Determine the (x, y) coordinate at the center of the cell enclosing the given text.  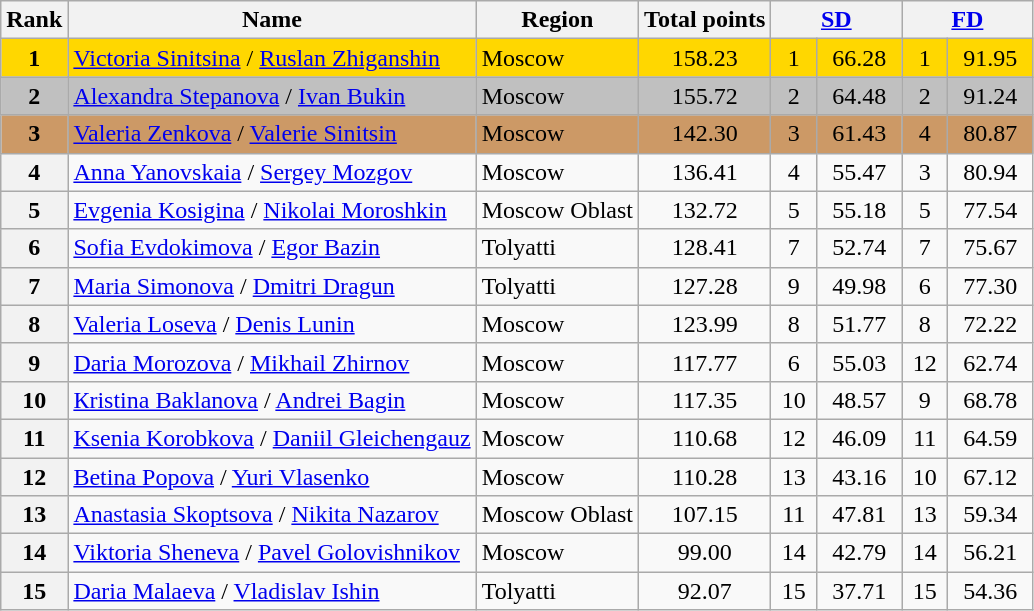
132.72 (705, 210)
Daria Malaeva / Vladislav Ishin (272, 591)
68.78 (990, 400)
61.43 (860, 134)
91.95 (990, 58)
77.30 (990, 286)
54.36 (990, 591)
55.18 (860, 210)
43.16 (860, 477)
Total points (705, 20)
51.77 (860, 324)
Anastasia Skoptsova / Nikita Nazarov (272, 515)
Viktoria Sheneva / Pavel Golovishnikov (272, 553)
158.23 (705, 58)
Sofia Evdokimova / Egor Bazin (272, 248)
Evgenia Kosigina / Nikolai Moroshkin (272, 210)
64.48 (860, 96)
155.72 (705, 96)
Ksenia Korobkova / Daniil Gleichengauz (272, 438)
117.35 (705, 400)
72.22 (990, 324)
FD (968, 20)
Victoria Sinitsina / Ruslan Zhiganshin (272, 58)
SD (836, 20)
107.15 (705, 515)
55.47 (860, 172)
Rank (34, 20)
64.59 (990, 438)
123.99 (705, 324)
67.12 (990, 477)
77.54 (990, 210)
110.68 (705, 438)
55.03 (860, 362)
46.09 (860, 438)
80.94 (990, 172)
Region (557, 20)
136.41 (705, 172)
128.41 (705, 248)
47.81 (860, 515)
117.77 (705, 362)
42.79 (860, 553)
99.00 (705, 553)
110.28 (705, 477)
49.98 (860, 286)
127.28 (705, 286)
Daria Morozova / Mikhail Zhirnov (272, 362)
80.87 (990, 134)
37.71 (860, 591)
56.21 (990, 553)
Betina Popova / Yuri Vlasenko (272, 477)
Кristina Baklanova / Andrei Bagin (272, 400)
66.28 (860, 58)
Valeria Loseva / Denis Lunin (272, 324)
Alexandra Stepanova / Ivan Bukin (272, 96)
Valeria Zenkova / Valerie Sinitsin (272, 134)
91.24 (990, 96)
52.74 (860, 248)
75.67 (990, 248)
48.57 (860, 400)
59.34 (990, 515)
142.30 (705, 134)
Anna Yanovskaia / Sergey Mozgov (272, 172)
Maria Simonova / Dmitri Dragun (272, 286)
Name (272, 20)
92.07 (705, 591)
62.74 (990, 362)
